Search for the cell housing the specified text and yield its [X, Y] center coordinate. 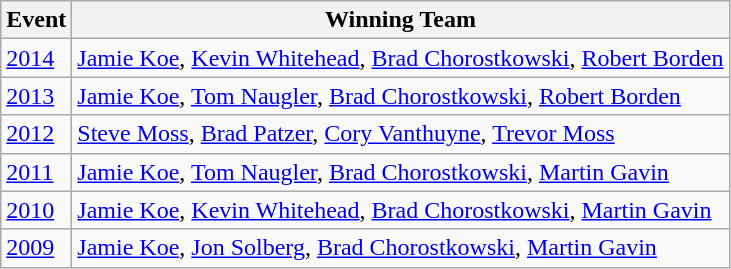
Jamie Koe, Jon Solberg, Brad Chorostkowski, Martin Gavin [400, 248]
Jamie Koe, Tom Naugler, Brad Chorostkowski, Robert Borden [400, 96]
Event [36, 20]
Jamie Koe, Tom Naugler, Brad Chorostkowski, Martin Gavin [400, 172]
Winning Team [400, 20]
2011 [36, 172]
2009 [36, 248]
2010 [36, 210]
Jamie Koe, Kevin Whitehead, Brad Chorostkowski, Martin Gavin [400, 210]
2013 [36, 96]
2012 [36, 134]
2014 [36, 58]
Jamie Koe, Kevin Whitehead, Brad Chorostkowski, Robert Borden [400, 58]
Steve Moss, Brad Patzer, Cory Vanthuyne, Trevor Moss [400, 134]
